Capture the cell that displays the provided text and extract its [x, y] central coordinate. 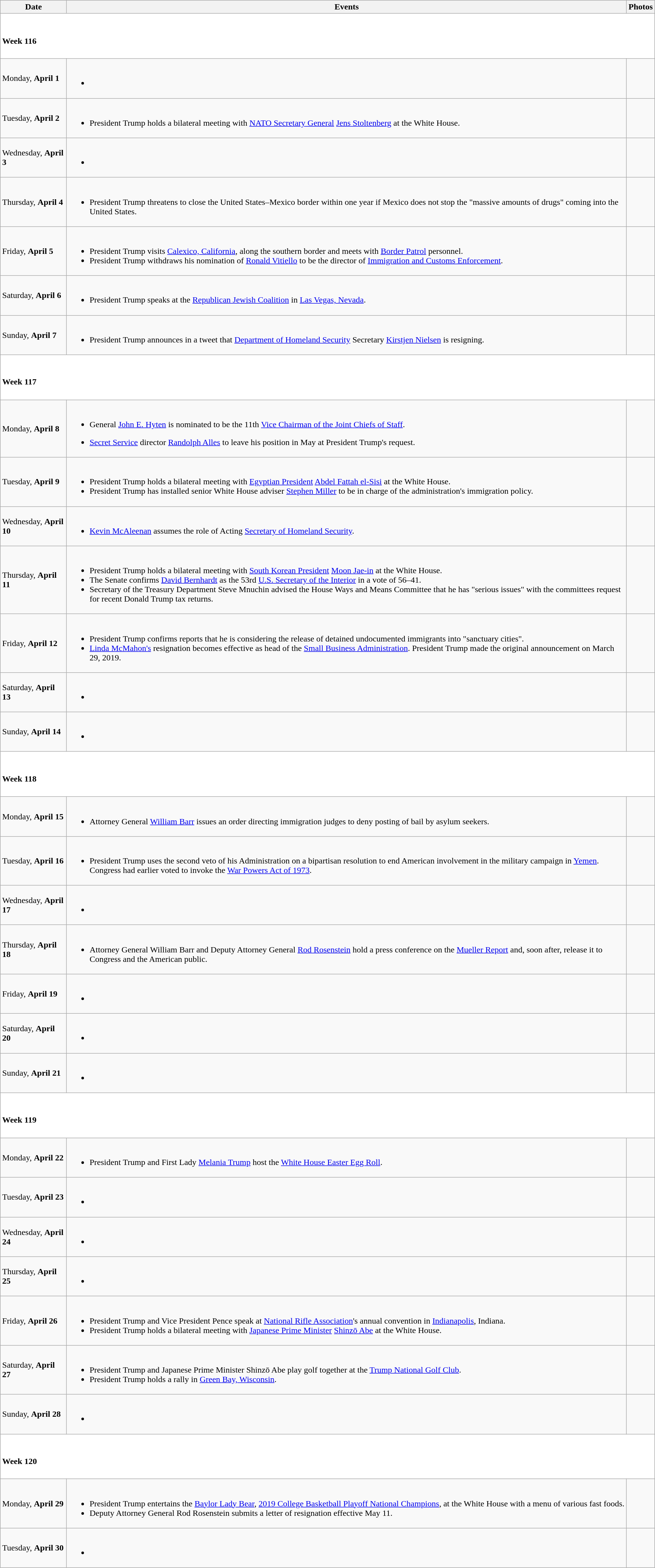
Wednesday, April 3 [34, 158]
Thursday, April 11 [34, 580]
Saturday, April 13 [34, 692]
Week 116 [327, 36]
Tuesday, April 23 [34, 1198]
Tuesday, April 9 [34, 482]
Kevin McAleenan assumes the role of Acting Secretary of Homeland Security. [346, 526]
Week 117 [327, 377]
Week 120 [327, 1457]
Wednesday, April 24 [34, 1237]
Monday, April 15 [34, 817]
President Trump holds a bilateral meeting with NATO Secretary General Jens Stoltenberg at the White House. [346, 118]
Monday, April 22 [34, 1158]
Tuesday, April 2 [34, 118]
Tuesday, April 30 [34, 1548]
Week 119 [327, 1116]
Thursday, April 4 [34, 202]
Wednesday, April 17 [34, 905]
Friday, April 12 [34, 643]
Sunday, April 28 [34, 1414]
President Trump announces in a tweet that Department of Homeland Security Secretary Kirstjen Nielsen is resigning. [346, 335]
Friday, April 26 [34, 1321]
Date [34, 7]
Monday, April 8 [34, 429]
Sunday, April 21 [34, 1073]
Saturday, April 27 [34, 1370]
Monday, April 29 [34, 1504]
Photos [641, 7]
Saturday, April 20 [34, 1034]
Events [346, 7]
Friday, April 19 [34, 994]
Tuesday, April 16 [34, 861]
Saturday, April 6 [34, 296]
Friday, April 5 [34, 251]
Week 118 [327, 774]
Attorney General William Barr issues an order directing immigration judges to deny posting of bail by asylum seekers. [346, 817]
Wednesday, April 10 [34, 526]
Thursday, April 25 [34, 1277]
Thursday, April 18 [34, 949]
President Trump speaks at the Republican Jewish Coalition in Las Vegas, Nevada. [346, 296]
President Trump and First Lady Melania Trump host the White House Easter Egg Roll. [346, 1158]
Monday, April 1 [34, 78]
Sunday, April 14 [34, 732]
Sunday, April 7 [34, 335]
